From the cell containing the given text, extract its center point as [X, Y] coordinate. 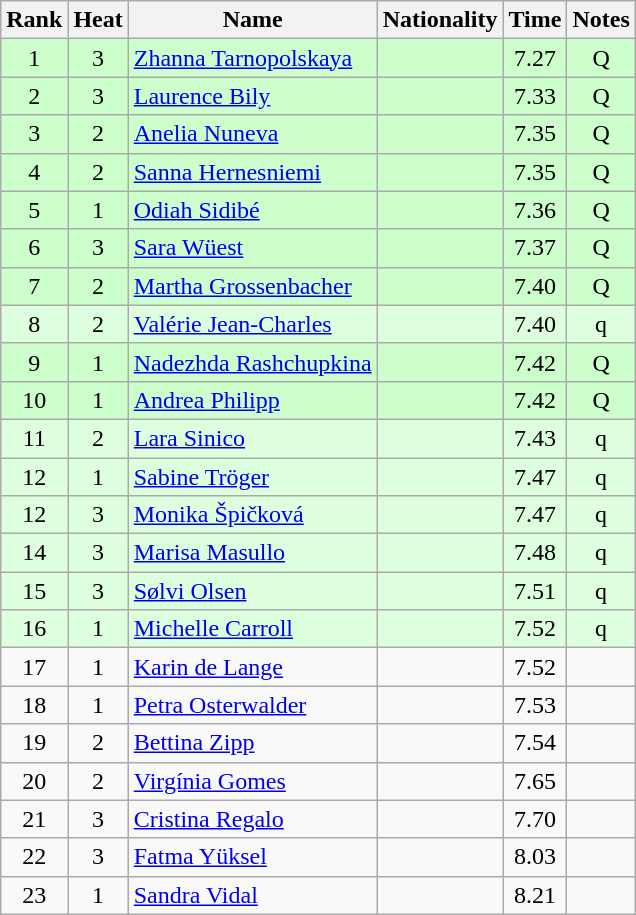
10 [34, 400]
8.03 [535, 857]
Lara Sinico [252, 438]
7.70 [535, 819]
22 [34, 857]
Marisa Masullo [252, 553]
Zhanna Tarnopolskaya [252, 58]
Laurence Bily [252, 96]
7.54 [535, 743]
Name [252, 20]
7.43 [535, 438]
7 [34, 286]
Heat [98, 20]
7.65 [535, 781]
7.27 [535, 58]
Nationality [440, 20]
Odiah Sidibé [252, 210]
Anelia Nuneva [252, 134]
7.51 [535, 591]
Nadezhda Rashchupkina [252, 362]
Sandra Vidal [252, 895]
Andrea Philipp [252, 400]
6 [34, 248]
15 [34, 591]
7.36 [535, 210]
Virgínia Gomes [252, 781]
21 [34, 819]
Cristina Regalo [252, 819]
5 [34, 210]
Michelle Carroll [252, 629]
Valérie Jean-Charles [252, 324]
11 [34, 438]
23 [34, 895]
17 [34, 667]
Bettina Zipp [252, 743]
Martha Grossenbacher [252, 286]
Time [535, 20]
Petra Osterwalder [252, 705]
20 [34, 781]
18 [34, 705]
9 [34, 362]
7.48 [535, 553]
7.53 [535, 705]
8.21 [535, 895]
4 [34, 172]
Rank [34, 20]
8 [34, 324]
7.37 [535, 248]
7.33 [535, 96]
16 [34, 629]
Sølvi Olsen [252, 591]
Sara Wüest [252, 248]
14 [34, 553]
Sanna Hernesniemi [252, 172]
Fatma Yüksel [252, 857]
Notes [601, 20]
Monika Špičková [252, 515]
Sabine Tröger [252, 477]
19 [34, 743]
Karin de Lange [252, 667]
